Output the [X, Y] coordinate of the center of the cell containing the given text.  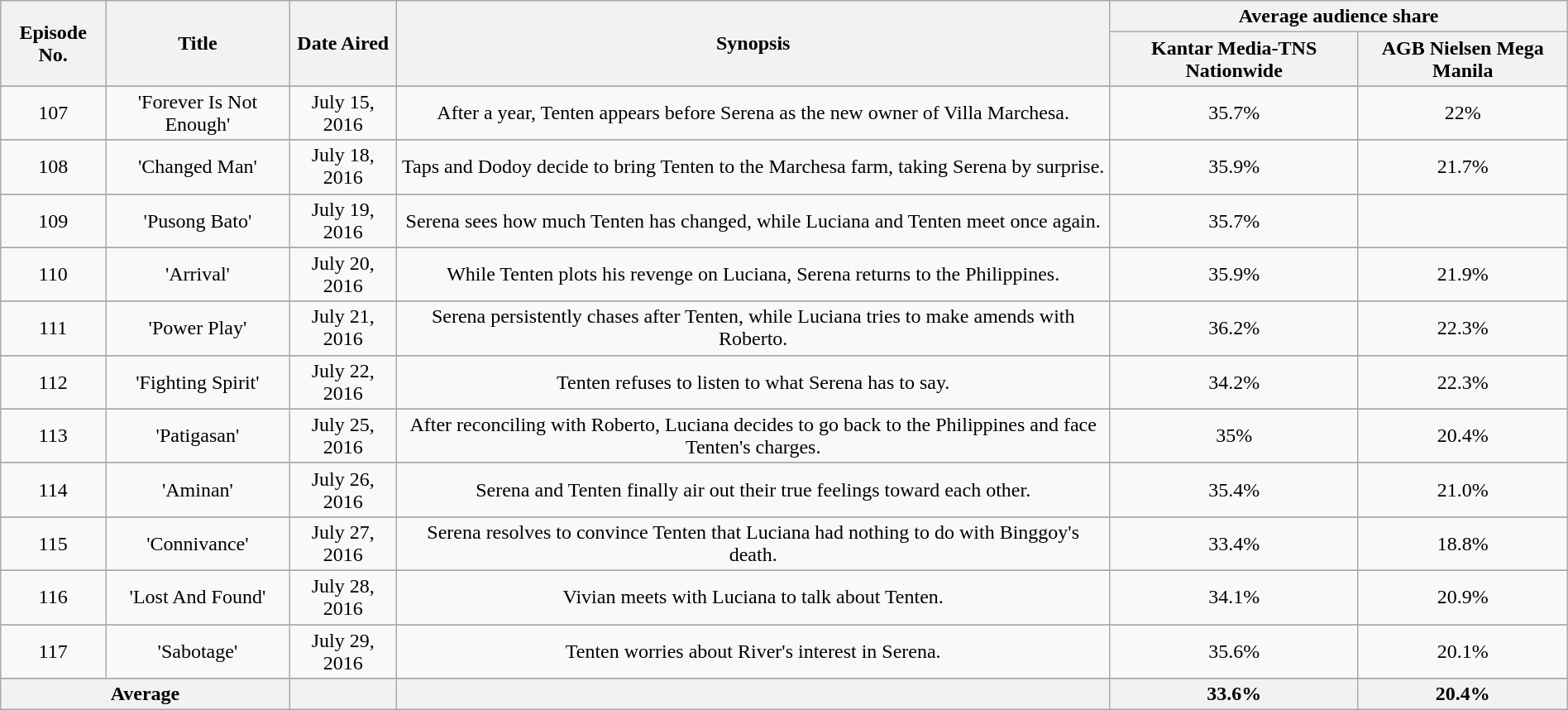
'Patigasan' [198, 435]
July 29, 2016 [342, 650]
'Aminan' [198, 490]
July 21, 2016 [342, 328]
107 [53, 113]
Synopsis [753, 43]
20.9% [1462, 597]
Tenten worries about River's interest in Serena. [753, 650]
117 [53, 650]
July 15, 2016 [342, 113]
'Pusong Bato' [198, 220]
July 28, 2016 [342, 597]
'Lost And Found' [198, 597]
Date Aired [342, 43]
114 [53, 490]
AGB Nielsen Mega Manila [1462, 60]
Serena resolves to convince Tenten that Luciana had nothing to do with Binggoy's death. [753, 543]
'Power Play' [198, 328]
21.0% [1462, 490]
After a year, Tenten appears before Serena as the new owner of Villa Marchesa. [753, 113]
33.6% [1234, 694]
108 [53, 167]
July 25, 2016 [342, 435]
35.4% [1234, 490]
'Forever Is Not Enough' [198, 113]
'Fighting Spirit' [198, 382]
Serena sees how much Tenten has changed, while Luciana and Tenten meet once again. [753, 220]
109 [53, 220]
22% [1462, 113]
35.6% [1234, 650]
July 18, 2016 [342, 167]
'Connivance' [198, 543]
July 19, 2016 [342, 220]
Episode No. [53, 43]
116 [53, 597]
Taps and Dodoy decide to bring Tenten to the Marchesa farm, taking Serena by surprise. [753, 167]
21.7% [1462, 167]
34.2% [1234, 382]
While Tenten plots his revenge on Luciana, Serena returns to the Philippines. [753, 275]
111 [53, 328]
21.9% [1462, 275]
33.4% [1234, 543]
July 27, 2016 [342, 543]
115 [53, 543]
Serena persistently chases after Tenten, while Luciana tries to make amends with Roberto. [753, 328]
July 22, 2016 [342, 382]
34.1% [1234, 597]
Kantar Media-TNS Nationwide [1234, 60]
After reconciling with Roberto, Luciana decides to go back to the Philippines and face Tenten's charges. [753, 435]
35% [1234, 435]
112 [53, 382]
18.8% [1462, 543]
Tenten refuses to listen to what Serena has to say. [753, 382]
Serena and Tenten finally air out their true feelings toward each other. [753, 490]
Vivian meets with Luciana to talk about Tenten. [753, 597]
Average [146, 694]
20.1% [1462, 650]
Average audience share [1338, 17]
'Sabotage' [198, 650]
Title [198, 43]
'Arrival' [198, 275]
36.2% [1234, 328]
113 [53, 435]
July 26, 2016 [342, 490]
110 [53, 275]
July 20, 2016 [342, 275]
'Changed Man' [198, 167]
